Return [x, y] of the center of cell containing provided text 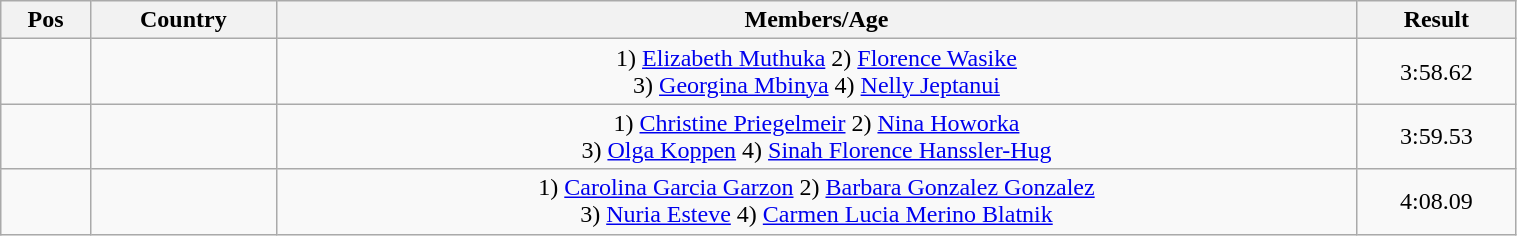
1) Carolina Garcia Garzon 2) Barbara Gonzalez Gonzalez3) Nuria Esteve 4) Carmen Lucia Merino Blatnik [816, 202]
Members/Age [816, 20]
Pos [46, 20]
4:08.09 [1436, 202]
Result [1436, 20]
3:59.53 [1436, 136]
3:58.62 [1436, 72]
1) Christine Priegelmeir 2) Nina Howorka3) Olga Koppen 4) Sinah Florence Hanssler-Hug [816, 136]
1) Elizabeth Muthuka 2) Florence Wasike3) Georgina Mbinya 4) Nelly Jeptanui [816, 72]
Country [183, 20]
